Scan for the cell matching the given text and deliver its [X, Y] coordinate at center. 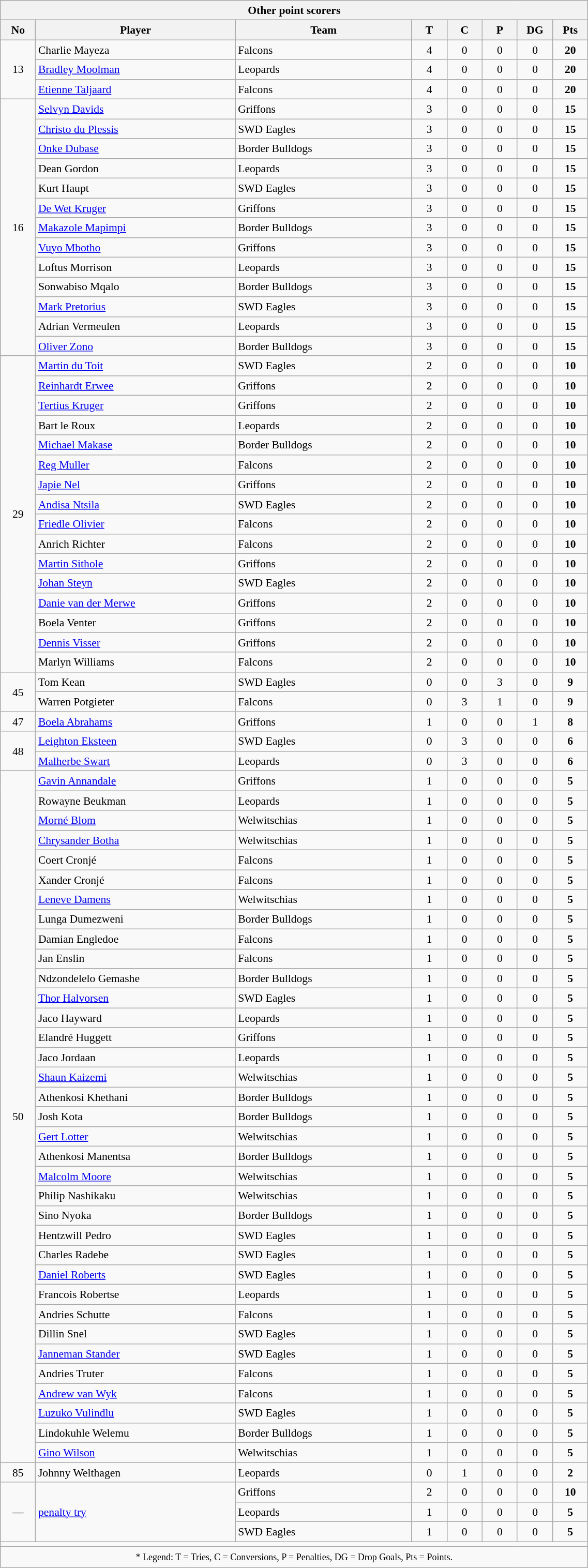
Johan Steyn [135, 583]
Ndzondelelo Gemashe [135, 978]
Gino Wilson [135, 1453]
Daniel Roberts [135, 1275]
48 [18, 751]
Johnny Welthagen [135, 1472]
Gavin Annandale [135, 781]
47 [18, 721]
Danie van der Merwe [135, 603]
T [429, 30]
Jan Enslin [135, 959]
29 [18, 514]
Lindokuhle Welemu [135, 1433]
16 [18, 228]
Charlie Mayeza [135, 50]
Player [135, 30]
Martin Sithole [135, 564]
13 [18, 70]
Other point scorers [294, 10]
Shaun Kaizemi [135, 1077]
* Legend: T = Tries, C = Conversions, P = Penalties, DG = Drop Goals, Pts = Points. [294, 1557]
P [500, 30]
Anrich Richter [135, 544]
Sonwabiso Mqalo [135, 287]
Charles Radebe [135, 1255]
Friedle Olivier [135, 524]
Francois Robertse [135, 1294]
Leneve Damens [135, 899]
Damian Engledoe [135, 939]
Lunga Dumezweni [135, 919]
85 [18, 1472]
50 [18, 1117]
Dennis Visser [135, 643]
— [18, 1512]
Loftus Morrison [135, 267]
Leighton Eksteen [135, 742]
Boela Abrahams [135, 721]
Coert Cronjé [135, 860]
Christo du Plessis [135, 129]
Tom Kean [135, 682]
Josh Kota [135, 1117]
Etienne Taljaard [135, 89]
Dillin Snel [135, 1334]
Athenkosi Khethani [135, 1097]
Malherbe Swart [135, 761]
Chrysander Botha [135, 840]
Selvyn Davids [135, 109]
Andisa Ntsila [135, 504]
C [464, 30]
Japie Nel [135, 485]
Jaco Jordaan [135, 1058]
Gert Lotter [135, 1137]
45 [18, 692]
Reg Muller [135, 465]
Tertius Kruger [135, 405]
Sino Nyoka [135, 1216]
Marlyn Williams [135, 662]
Dean Gordon [135, 169]
No [18, 30]
Onke Dubase [135, 149]
Martin du Toit [135, 366]
penalty try [135, 1512]
Andries Truter [135, 1374]
Hentzwill Pedro [135, 1235]
DG [535, 30]
Vuyo Mbotho [135, 248]
Kurt Haupt [135, 188]
Jaco Hayward [135, 1018]
Makazole Mapimpi [135, 228]
Athenkosi Manentsa [135, 1156]
Mark Pretorius [135, 307]
Thor Halvorsen [135, 998]
Reinhardt Erwee [135, 386]
8 [570, 721]
Andries Schutte [135, 1315]
Pts [570, 30]
Boela Venter [135, 623]
Malcolm Moore [135, 1176]
Oliver Zono [135, 346]
De Wet Kruger [135, 208]
Elandré Huggett [135, 1038]
Rowayne Beukman [135, 801]
Luzuko Vulindlu [135, 1413]
Bart le Roux [135, 425]
Janneman Stander [135, 1354]
Michael Makase [135, 445]
Adrian Vermeulen [135, 326]
Xander Cronjé [135, 880]
Philip Nashikaku [135, 1196]
Andrew van Wyk [135, 1393]
Morné Blom [135, 820]
Team [324, 30]
Warren Potgieter [135, 702]
Bradley Moolman [135, 70]
